Output the [x, y] coordinate of the center of the cell containing the given text.  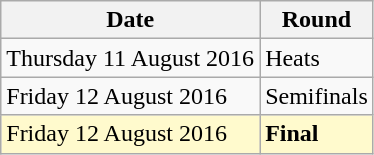
Round [317, 20]
Final [317, 134]
Date [130, 20]
Thursday 11 August 2016 [130, 58]
Heats [317, 58]
Semifinals [317, 96]
